Extract the [X, Y] coordinate from the center of the cell holding the provided text.  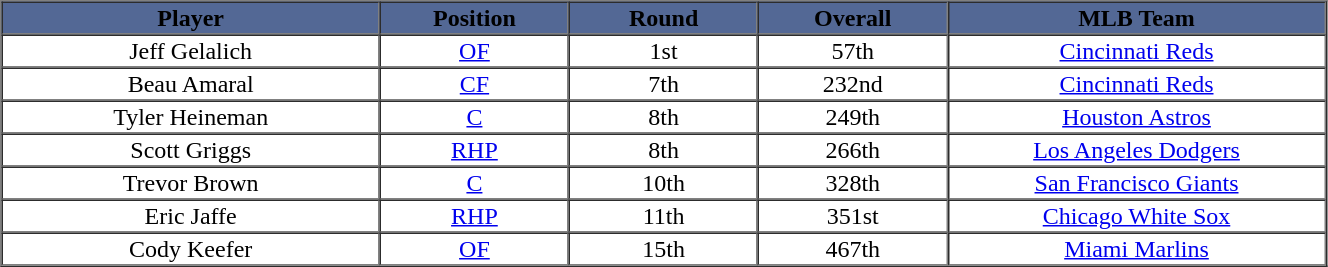
Round [664, 18]
Scott Griggs [191, 150]
Player [191, 18]
Jeff Gelalich [191, 50]
10th [664, 182]
CF [474, 84]
Overall [852, 18]
351st [852, 216]
249th [852, 116]
328th [852, 182]
11th [664, 216]
Eric Jaffe [191, 216]
Chicago White Sox [1136, 216]
7th [664, 84]
232nd [852, 84]
Los Angeles Dodgers [1136, 150]
Tyler Heineman [191, 116]
Cody Keefer [191, 248]
57th [852, 50]
MLB Team [1136, 18]
467th [852, 248]
Houston Astros [1136, 116]
Miami Marlins [1136, 248]
Position [474, 18]
15th [664, 248]
Trevor Brown [191, 182]
1st [664, 50]
Beau Amaral [191, 84]
266th [852, 150]
San Francisco Giants [1136, 182]
